Pinpoint the cell where the given text exists, returning its (X, Y) midpoint coordinate. 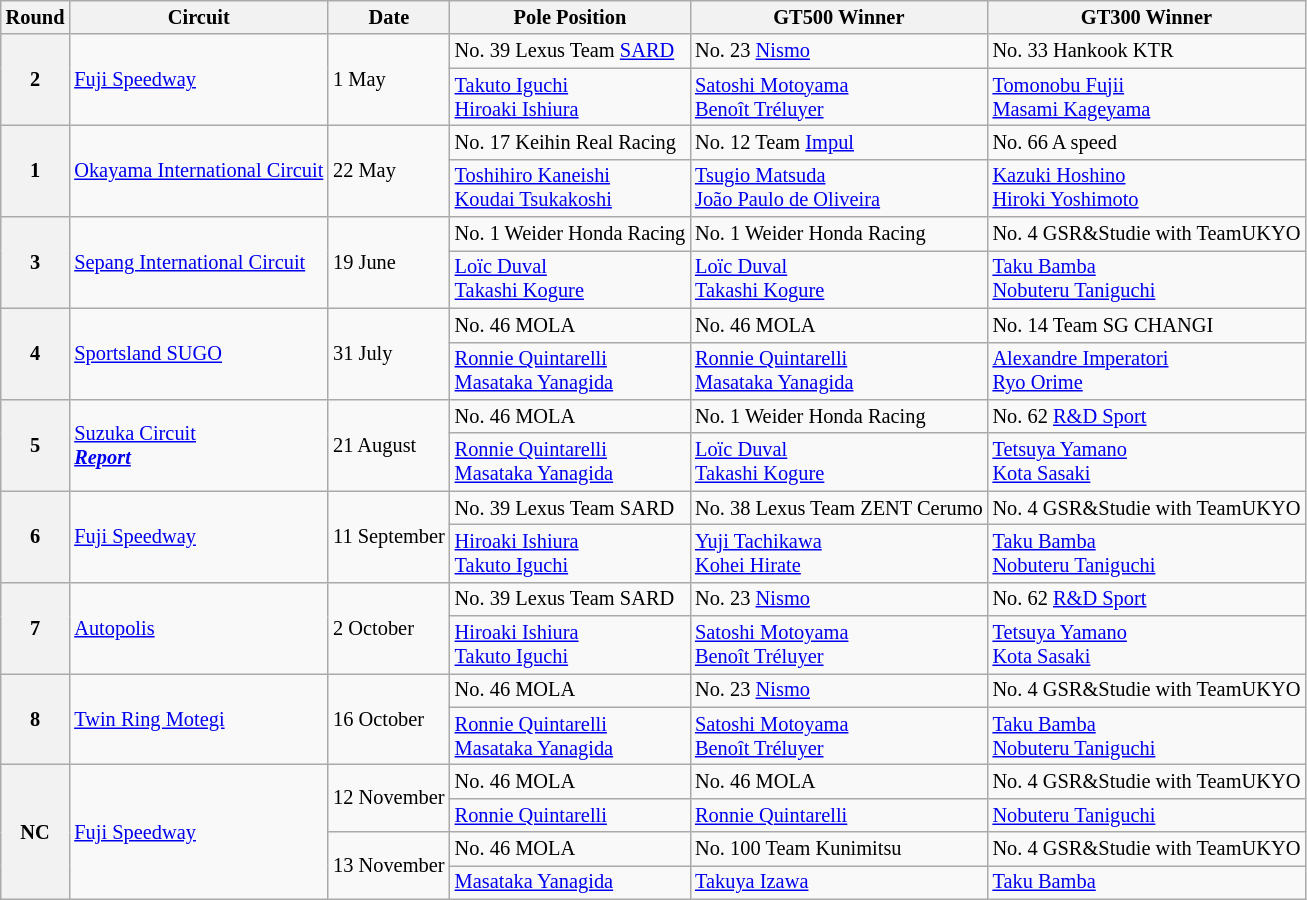
Okayama International Circuit (198, 170)
Pole Position (570, 17)
Taku Bamba (1147, 882)
Takuto Iguchi Hiroaki Ishiura (570, 97)
11 September (389, 536)
Tsugio Matsuda João Paulo de Oliveira (838, 188)
Sepang International Circuit (198, 262)
Takuya Izawa (838, 882)
Toshihiro Kaneishi Koudai Tsukakoshi (570, 188)
Tomonobu Fujii Masami Kageyama (1147, 97)
GT500 Winner (838, 17)
12 November (389, 798)
Masataka Yanagida (570, 882)
Autopolis (198, 628)
No. 66 A speed (1147, 142)
4 (36, 354)
2 October (389, 628)
8 (36, 718)
31 July (389, 354)
Kazuki Hoshino Hiroki Yoshimoto (1147, 188)
No. 12 Team Impul (838, 142)
No. 14 Team SG CHANGI (1147, 325)
Round (36, 17)
No. 38 Lexus Team ZENT Cerumo (838, 508)
13 November (389, 866)
Date (389, 17)
Yuji Tachikawa Kohei Hirate (838, 553)
16 October (389, 718)
Twin Ring Motegi (198, 718)
Circuit (198, 17)
22 May (389, 170)
21 August (389, 444)
Sportsland SUGO (198, 354)
No. 33 Hankook KTR (1147, 51)
Suzuka CircuitReport (198, 444)
NC (36, 832)
GT300 Winner (1147, 17)
Nobuteru Taniguchi (1147, 815)
Alexandre Imperatori Ryo Orime (1147, 371)
7 (36, 628)
2 (36, 80)
No. 17 Keihin Real Racing (570, 142)
1 (36, 170)
6 (36, 536)
No. 100 Team Kunimitsu (838, 849)
5 (36, 444)
1 May (389, 80)
3 (36, 262)
19 June (389, 262)
